Determine the (x, y) coordinate at the center of the cell enclosing the given text.  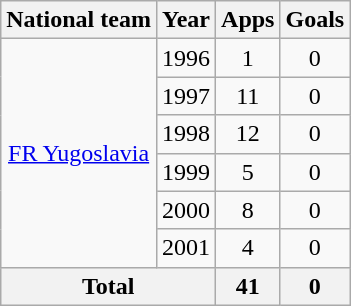
Goals (315, 20)
5 (248, 172)
11 (248, 96)
1997 (186, 96)
1999 (186, 172)
8 (248, 210)
41 (248, 286)
Year (186, 20)
2000 (186, 210)
1996 (186, 58)
Total (108, 286)
2001 (186, 248)
FR Yugoslavia (79, 153)
National team (79, 20)
1 (248, 58)
4 (248, 248)
12 (248, 134)
1998 (186, 134)
Apps (248, 20)
